Pinpoint the cell where the given text exists, returning its [x, y] midpoint coordinate. 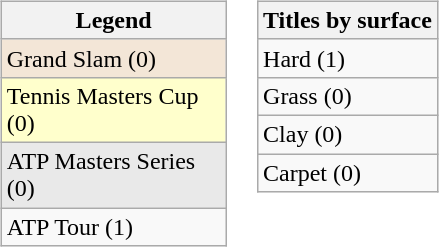
ATP Tour (1) [114, 227]
Hard (1) [348, 58]
Tennis Masters Cup (0) [114, 110]
Legend [114, 20]
Titles by surface [348, 20]
Clay (0) [348, 134]
Grand Slam (0) [114, 58]
Grass (0) [348, 96]
ATP Masters Series (0) [114, 174]
Carpet (0) [348, 173]
